Capture the cell that displays the provided text and extract its [X, Y] central coordinate. 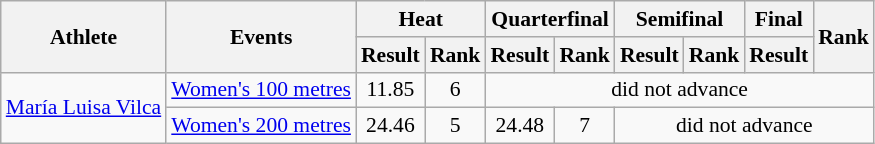
Athlete [84, 36]
6 [456, 90]
Women's 200 metres [261, 126]
24.48 [520, 126]
Women's 100 metres [261, 90]
María Luisa Vilca [84, 108]
Final [778, 19]
24.46 [390, 126]
5 [456, 126]
7 [584, 126]
Heat [420, 19]
Events [261, 36]
Quarterfinal [550, 19]
Semifinal [680, 19]
11.85 [390, 90]
